Find where the given text appears and provide that cell's center as [x, y] coordinate. 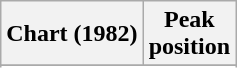
Peakposition [189, 34]
Chart (1982) [72, 34]
